Scan for the cell matching the given text and deliver its (x, y) coordinate at center. 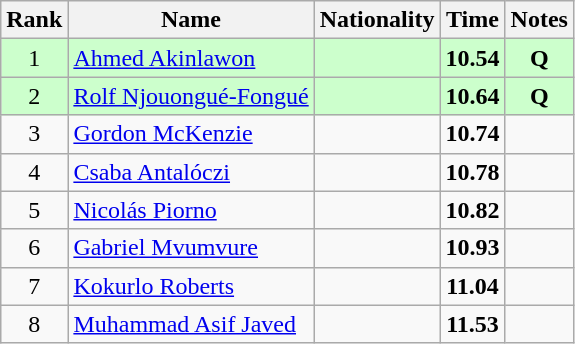
Time (472, 20)
8 (34, 324)
3 (34, 134)
Name (191, 20)
11.53 (472, 324)
7 (34, 286)
Ahmed Akinlawon (191, 58)
10.74 (472, 134)
Rank (34, 20)
11.04 (472, 286)
Gordon McKenzie (191, 134)
10.82 (472, 210)
Nationality (377, 20)
10.64 (472, 96)
10.93 (472, 248)
1 (34, 58)
Csaba Antalóczi (191, 172)
5 (34, 210)
Nicolás Piorno (191, 210)
4 (34, 172)
Notes (539, 20)
6 (34, 248)
Rolf Njouongué-Fongué (191, 96)
10.78 (472, 172)
Muhammad Asif Javed (191, 324)
10.54 (472, 58)
Gabriel Mvumvure (191, 248)
2 (34, 96)
Kokurlo Roberts (191, 286)
